Capture the cell that displays the provided text and extract its (x, y) central coordinate. 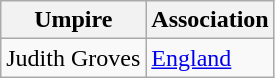
Umpire (74, 20)
England (210, 58)
Judith Groves (74, 58)
Association (210, 20)
